Detect which cell encompasses the target text, then output its (x, y) center coordinate. 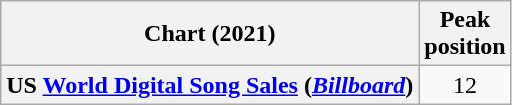
12 (465, 85)
Peakposition (465, 34)
Chart (2021) (210, 34)
US World Digital Song Sales (Billboard) (210, 85)
